Identify which cell holds the provided text, then report its [X, Y] central coordinate. 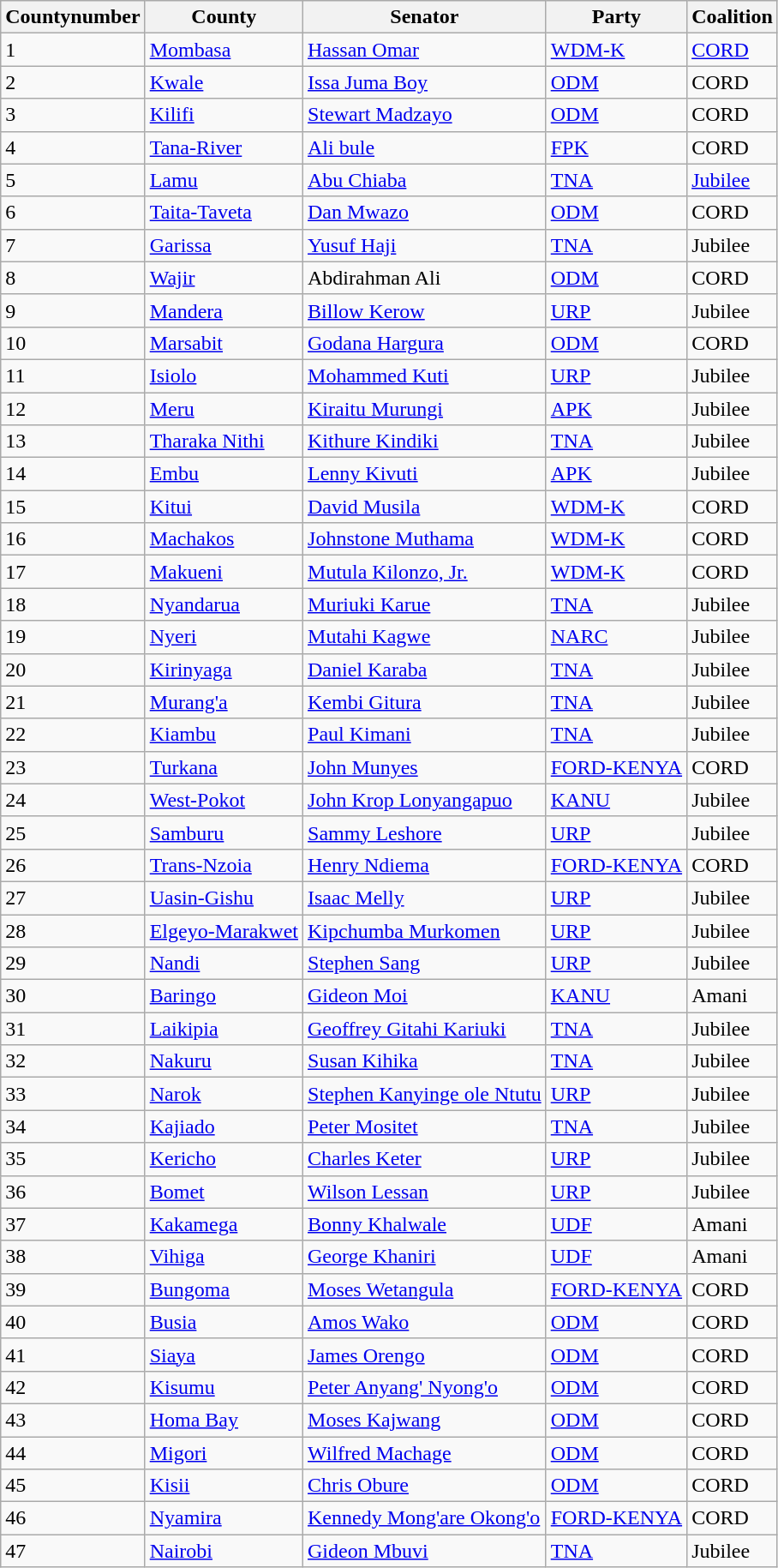
21 [73, 702]
Samburu [224, 832]
Kipchumba Murkomen [425, 930]
Charles Keter [425, 1159]
16 [73, 539]
Mandera [224, 310]
12 [73, 409]
Nairobi [224, 1551]
32 [73, 1061]
Kisii [224, 1486]
Kericho [224, 1159]
33 [73, 1094]
44 [73, 1453]
David Musila [425, 507]
3 [73, 115]
Amos Wako [425, 1322]
Wilson Lessan [425, 1192]
Wajir [224, 278]
Stewart Madzayo [425, 115]
38 [73, 1257]
Tana-River [224, 147]
Countynumber [73, 17]
Peter Mositet [425, 1126]
Kitui [224, 507]
Kisumu [224, 1387]
Elgeyo-Marakwet [224, 930]
36 [73, 1192]
37 [73, 1224]
Migori [224, 1453]
Kilifi [224, 115]
Geoffrey Gitahi Kariuki [425, 1029]
Trans-Nzoia [224, 865]
Peter Anyang' Nyong'o [425, 1387]
Mutahi Kagwe [425, 637]
FPK [616, 147]
43 [73, 1420]
Kennedy Mong'are Okong'o [425, 1518]
Kajiado [224, 1126]
41 [73, 1355]
Siaya [224, 1355]
Susan Kihika [425, 1061]
Stephen Kanyinge ole Ntutu [425, 1094]
James Orengo [425, 1355]
Isaac Melly [425, 898]
County [224, 17]
28 [73, 930]
Taita-Taveta [224, 213]
31 [73, 1029]
Stephen Sang [425, 964]
Sammy Leshore [425, 832]
Chris Obure [425, 1486]
Kakamega [224, 1224]
Nakuru [224, 1061]
30 [73, 996]
2 [73, 82]
Baringo [224, 996]
Bonny Khalwale [425, 1224]
4 [73, 147]
Mutula Kilonzo, Jr. [425, 572]
6 [73, 213]
Party [616, 17]
Paul Kimani [425, 735]
Uasin-Gishu [224, 898]
39 [73, 1289]
45 [73, 1486]
Coalition [733, 17]
Embu [224, 474]
46 [73, 1518]
Gideon Mbuvi [425, 1551]
NARC [616, 637]
George Khaniri [425, 1257]
John Krop Lonyangapuo [425, 800]
Abdirahman Ali [425, 278]
Henry Ndiema [425, 865]
19 [73, 637]
14 [73, 474]
Tharaka Nithi [224, 442]
Garissa [224, 245]
Lamu [224, 180]
Nyandarua [224, 604]
Kiambu [224, 735]
Gideon Moi [425, 996]
47 [73, 1551]
40 [73, 1322]
Mohammed Kuti [425, 375]
27 [73, 898]
Muriuki Karue [425, 604]
29 [73, 964]
West-Pokot [224, 800]
22 [73, 735]
13 [73, 442]
Nyeri [224, 637]
35 [73, 1159]
42 [73, 1387]
Johnstone Muthama [425, 539]
15 [73, 507]
8 [73, 278]
10 [73, 343]
Abu Chiaba [425, 180]
Lenny Kivuti [425, 474]
25 [73, 832]
5 [73, 180]
Laikipia [224, 1029]
Nandi [224, 964]
Machakos [224, 539]
Bomet [224, 1192]
Turkana [224, 767]
Mombasa [224, 50]
Isiolo [224, 375]
Senator [425, 17]
Kithure Kindiki [425, 442]
17 [73, 572]
Meru [224, 409]
Murang'a [224, 702]
Yusuf Haji [425, 245]
Vihiga [224, 1257]
Nyamira [224, 1518]
Godana Hargura [425, 343]
Kwale [224, 82]
Narok [224, 1094]
34 [73, 1126]
23 [73, 767]
1 [73, 50]
Kirinyaga [224, 670]
Hassan Omar [425, 50]
Bungoma [224, 1289]
Ali bule [425, 147]
20 [73, 670]
9 [73, 310]
11 [73, 375]
Busia [224, 1322]
Makueni [224, 572]
Kiraitu Murungi [425, 409]
18 [73, 604]
Dan Mwazo [425, 213]
7 [73, 245]
Kembi Gitura [425, 702]
Issa Juma Boy [425, 82]
Daniel Karaba [425, 670]
Homa Bay [224, 1420]
Marsabit [224, 343]
Wilfred Machage [425, 1453]
26 [73, 865]
Billow Kerow [425, 310]
24 [73, 800]
Moses Wetangula [425, 1289]
Moses Kajwang [425, 1420]
John Munyes [425, 767]
